Determine the [x, y] coordinate at the center of the cell enclosing the given text.  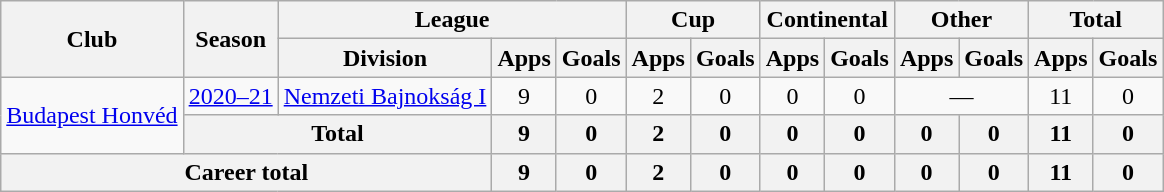
Nemzeti Bajnokság I [385, 96]
Division [385, 58]
— [961, 96]
Cup [693, 20]
Budapest Honvéd [92, 115]
Career total [246, 172]
League [452, 20]
2020–21 [230, 96]
Continental [827, 20]
Club [92, 39]
Other [961, 20]
Season [230, 39]
